Search for the cell housing the specified text and yield its [X, Y] center coordinate. 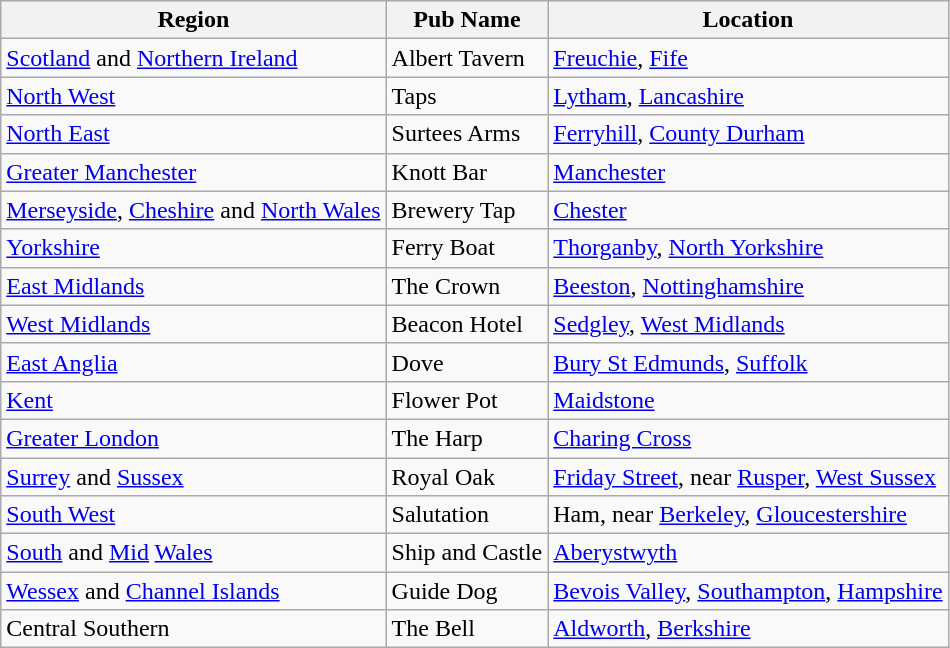
Beacon Hotel [467, 324]
Scotland and Northern Ireland [194, 58]
Greater Manchester [194, 172]
East Anglia [194, 362]
Royal Oak [467, 477]
Freuchie, Fife [748, 58]
Guide Dog [467, 591]
Knott Bar [467, 172]
South and Mid Wales [194, 553]
Kent [194, 400]
Taps [467, 96]
Location [748, 20]
Central Southern [194, 629]
West Midlands [194, 324]
The Harp [467, 438]
Friday Street, near Rusper, West Sussex [748, 477]
Pub Name [467, 20]
Sedgley, West Midlands [748, 324]
Bevois Valley, Southampton, Hampshire [748, 591]
Manchester [748, 172]
Lytham, Lancashire [748, 96]
Yorkshire [194, 248]
Ham, near Berkeley, Gloucestershire [748, 515]
Dove [467, 362]
Flower Pot [467, 400]
Salutation [467, 515]
Wessex and Channel Islands [194, 591]
The Crown [467, 286]
Region [194, 20]
North West [194, 96]
Thorganby, North Yorkshire [748, 248]
Beeston, Nottinghamshire [748, 286]
Surrey and Sussex [194, 477]
Brewery Tap [467, 210]
Albert Tavern [467, 58]
Aldworth, Berkshire [748, 629]
East Midlands [194, 286]
Ship and Castle [467, 553]
Chester [748, 210]
Greater London [194, 438]
Ferry Boat [467, 248]
Surtees Arms [467, 134]
South West [194, 515]
Bury St Edmunds, Suffolk [748, 362]
Aberystwyth [748, 553]
The Bell [467, 629]
North East [194, 134]
Charing Cross [748, 438]
Maidstone [748, 400]
Merseyside, Cheshire and North Wales [194, 210]
Ferryhill, County Durham [748, 134]
